Identify which cell holds the provided text, then report its [X, Y] central coordinate. 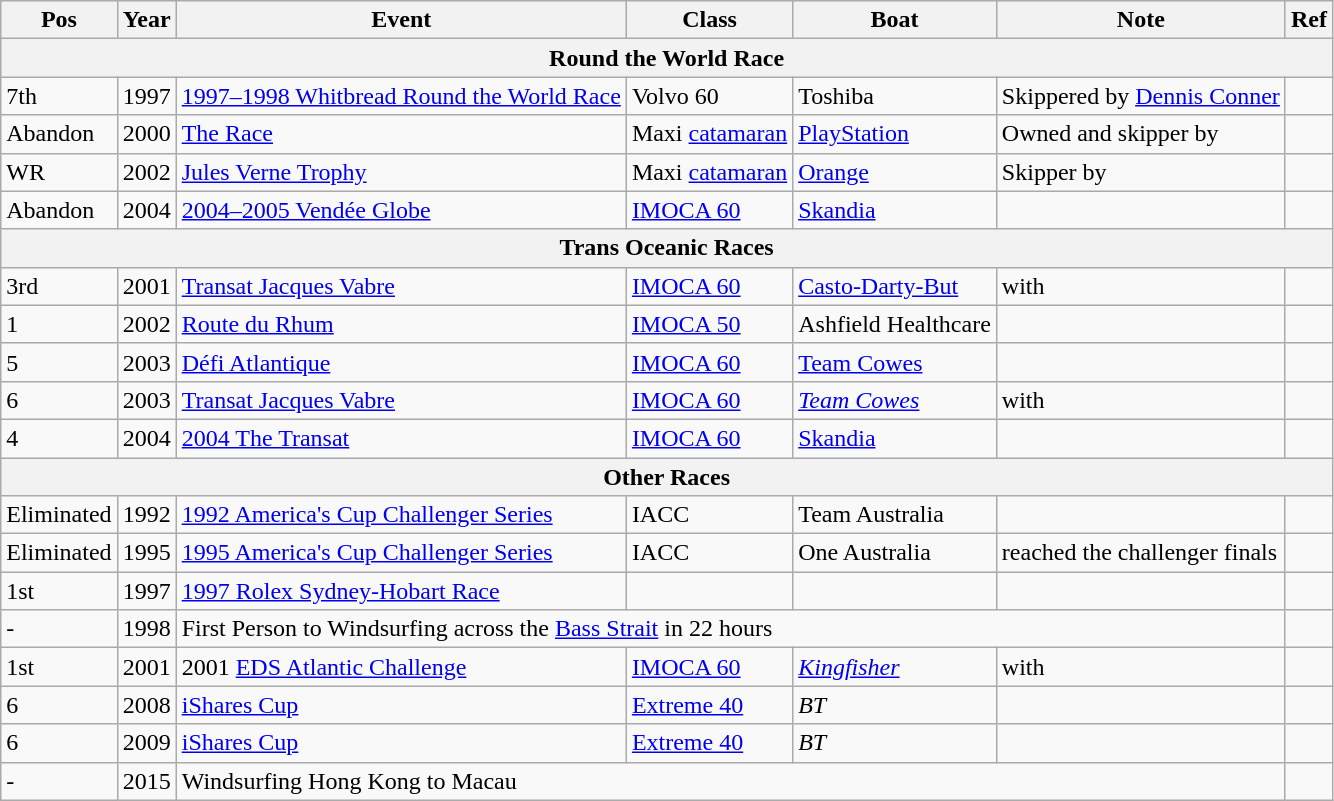
Route du Rhum [401, 324]
Other Races [667, 477]
1 [59, 324]
1995 America's Cup Challenger Series [401, 553]
7th [59, 96]
Event [401, 20]
One Australia [895, 553]
3rd [59, 286]
First Person to Windsurfing across the Bass Strait in 22 hours [730, 629]
Class [709, 20]
Toshiba [895, 96]
Orange [895, 172]
Jules Verne Trophy [401, 172]
1997–1998 Whitbread Round the World Race [401, 96]
Skipper by [1140, 172]
2008 [146, 705]
Défi Atlantique [401, 362]
1992 America's Cup Challenger Series [401, 515]
2004 The Transat [401, 438]
2004–2005 Vendée Globe [401, 210]
1995 [146, 553]
Owned and skipper by [1140, 134]
Skippered by Dennis Conner [1140, 96]
2015 [146, 781]
Trans Oceanic Races [667, 248]
5 [59, 362]
2000 [146, 134]
Ashfield Healthcare [895, 324]
Boat [895, 20]
Volvo 60 [709, 96]
Pos [59, 20]
1997 Rolex Sydney-Hobart Race [401, 591]
WR [59, 172]
2009 [146, 743]
IMOCA 50 [709, 324]
reached the challenger finals [1140, 553]
2001 EDS Atlantic Challenge [401, 667]
Windsurfing Hong Kong to Macau [730, 781]
1998 [146, 629]
Round the World Race [667, 58]
Kingfisher [895, 667]
Team Australia [895, 515]
The Race [401, 134]
Note [1140, 20]
4 [59, 438]
Casto-Darty-But [895, 286]
Ref [1308, 20]
1992 [146, 515]
PlayStation [895, 134]
Year [146, 20]
